Return (X, Y) of the center of cell containing provided text 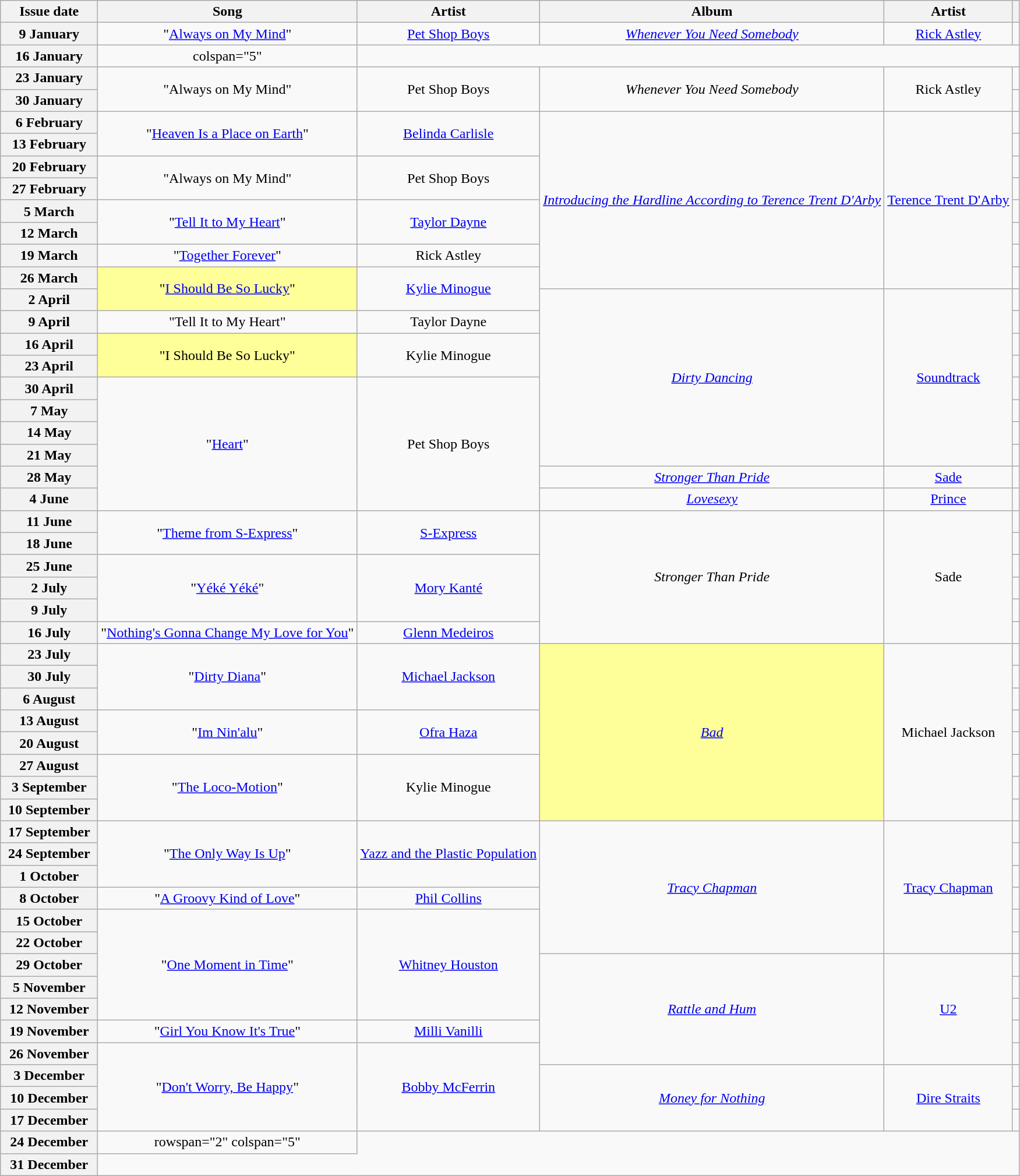
6 February (49, 122)
24 September (49, 854)
Album (712, 12)
23 January (49, 78)
23 July (49, 655)
"The Loco-Motion" (227, 787)
2 July (49, 588)
15 October (49, 920)
7 May (49, 411)
Ofra Haza (449, 732)
Soundtrack (948, 377)
6 August (49, 699)
"Yéké Yéké" (227, 588)
"Nothing's Gonna Change My Love for You" (227, 632)
22 October (49, 942)
Prince (948, 499)
"Theme from S-Express" (227, 532)
5 March (49, 211)
"Together Forever" (227, 255)
13 February (49, 144)
21 May (49, 455)
14 May (49, 433)
rowspan="2" colspan="5" (227, 1142)
10 September (49, 810)
29 October (49, 965)
16 July (49, 632)
Phil Collins (449, 898)
13 August (49, 721)
colspan="5" (227, 56)
Rattle and Hum (712, 1009)
Lovesexy (712, 499)
9 January (49, 34)
12 March (49, 233)
"One Moment in Time" (227, 965)
26 March (49, 278)
"Don't Worry, Be Happy" (227, 1087)
12 November (49, 1009)
Dirty Dancing (712, 377)
Glenn Medeiros (449, 632)
20 February (49, 167)
Introducing the Hardline According to Terence Trent D'Arby (712, 200)
Mory Kanté (449, 588)
17 September (49, 832)
9 July (49, 610)
Dire Straits (948, 1098)
9 April (49, 322)
5 November (49, 987)
S-Express (449, 532)
11 June (49, 521)
Money for Nothing (712, 1098)
Issue date (49, 12)
2 April (49, 300)
27 August (49, 765)
28 May (49, 477)
"The Only Way Is Up" (227, 854)
19 November (49, 1032)
26 November (49, 1054)
Bad (712, 732)
27 February (49, 189)
31 December (49, 1164)
30 January (49, 100)
19 March (49, 255)
16 April (49, 344)
"A Groovy Kind of Love" (227, 898)
Milli Vanilli (449, 1032)
4 June (49, 499)
1 October (49, 876)
Terence Trent D'Arby (948, 200)
"Dirty Diana" (227, 677)
Bobby McFerrin (449, 1087)
20 August (49, 743)
30 April (49, 389)
17 December (49, 1120)
Song (227, 12)
30 July (49, 677)
"Heaven Is a Place on Earth" (227, 133)
Yazz and the Plastic Population (449, 854)
16 January (49, 56)
"Girl You Know It's True" (227, 1032)
25 June (49, 566)
18 June (49, 543)
Belinda Carlisle (449, 133)
3 December (49, 1076)
10 December (49, 1098)
U2 (948, 1009)
24 December (49, 1142)
8 October (49, 898)
"Im Nin'alu" (227, 732)
Whitney Houston (449, 965)
3 September (49, 787)
23 April (49, 366)
"Heart" (227, 444)
